Detect which cell encompasses the target text, then output its (x, y) center coordinate. 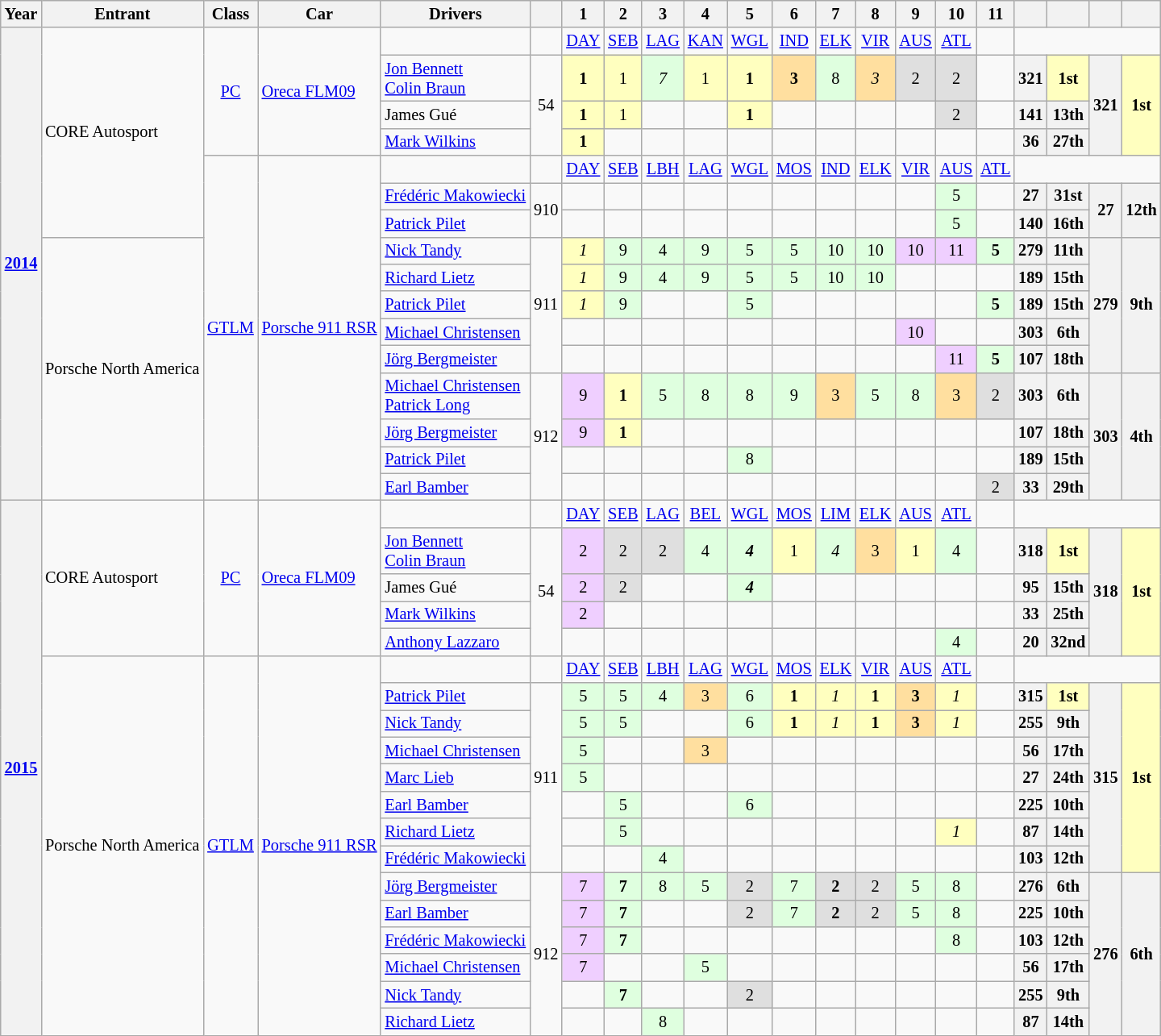
KAN (705, 41)
2015 (21, 768)
Anthony Lazzaro (455, 642)
LIM (835, 514)
Entrant (123, 14)
25th (1069, 614)
Year (21, 14)
141 (1030, 114)
29th (1069, 487)
140 (1030, 223)
Marc Lieb (455, 777)
36 (1030, 142)
13th (1069, 114)
Car (319, 14)
24th (1069, 777)
16th (1069, 223)
Class (231, 14)
910 (546, 210)
Michael Christensen Patrick Long (455, 396)
20 (1030, 642)
BEL (705, 514)
27th (1069, 142)
31st (1069, 196)
2014 (21, 264)
32nd (1069, 642)
Drivers (455, 14)
95 (1030, 588)
11th (1069, 251)
4th (1142, 437)
